Capture the cell that displays the provided text and extract its [X, Y] central coordinate. 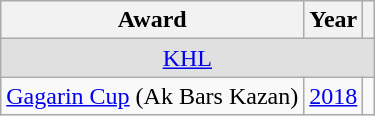
Award [152, 20]
Gagarin Cup (Ak Bars Kazan) [152, 96]
2018 [334, 96]
KHL [188, 58]
Year [334, 20]
